Capture the cell that displays the provided text and extract its (x, y) central coordinate. 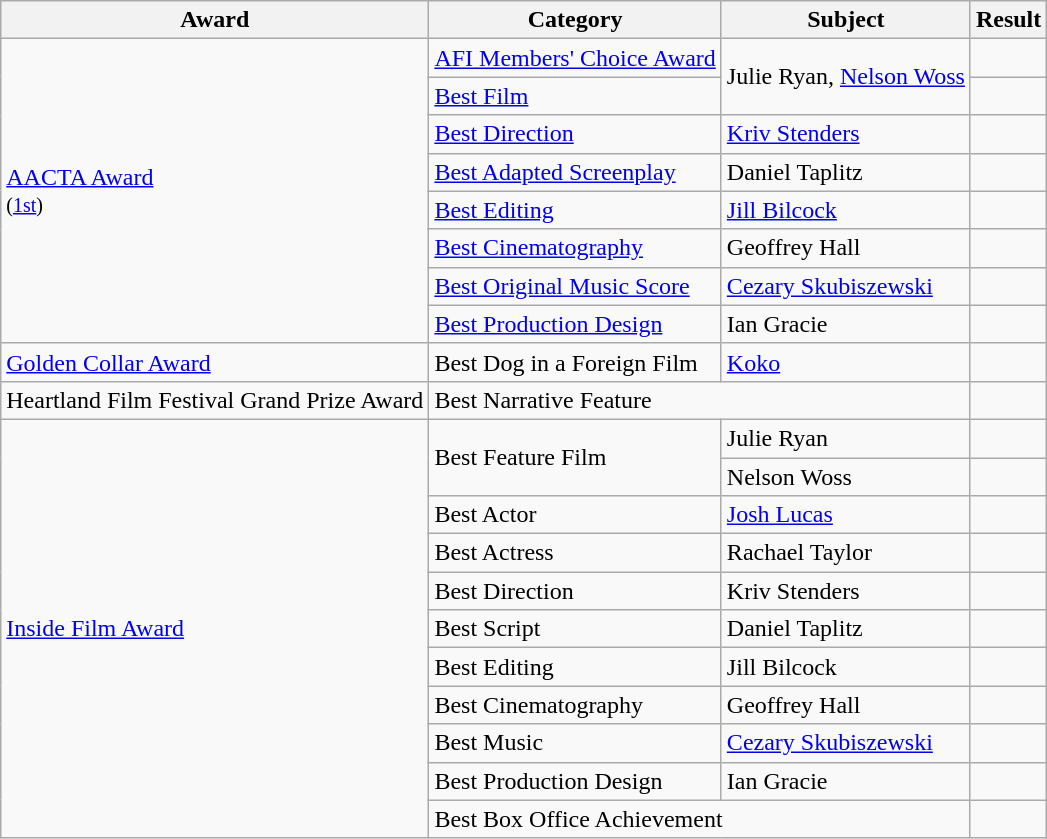
Best Film (575, 96)
Inside Film Award (215, 628)
Golden Collar Award (215, 362)
Nelson Woss (846, 477)
Best Original Music Score (575, 286)
Result (1008, 20)
Best Actress (575, 553)
Best Adapted Screenplay (575, 172)
Subject (846, 20)
Julie Ryan, Nelson Woss (846, 77)
Category (575, 20)
AFI Members' Choice Award (575, 58)
Heartland Film Festival Grand Prize Award (215, 400)
Rachael Taylor (846, 553)
Best Actor (575, 515)
Best Script (575, 629)
Best Music (575, 743)
Josh Lucas (846, 515)
Award (215, 20)
AACTA Award (1st) (215, 191)
Best Box Office Achievement (700, 819)
Julie Ryan (846, 438)
Best Dog in a Foreign Film (575, 362)
Best Feature Film (575, 457)
Best Narrative Feature (700, 400)
Koko (846, 362)
